For the text-containing cell, return its midpoint in (X, Y) coordinate format. 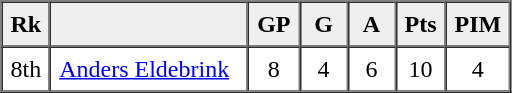
10 (421, 68)
8 (274, 68)
A (372, 24)
6 (372, 68)
Pts (421, 24)
Anders Eldebrink (149, 68)
G (324, 24)
Rk (26, 24)
8th (26, 68)
PIM (478, 24)
GP (274, 24)
